Return [X, Y] of the center of cell containing provided text 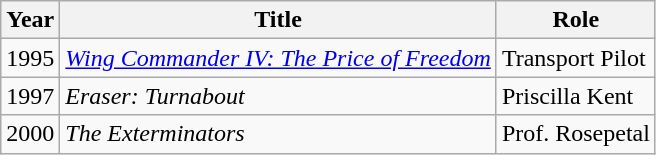
1997 [30, 96]
Prof. Rosepetal [576, 134]
Priscilla Kent [576, 96]
2000 [30, 134]
1995 [30, 58]
Role [576, 20]
Transport Pilot [576, 58]
Year [30, 20]
The Exterminators [278, 134]
Title [278, 20]
Eraser: Turnabout [278, 96]
Wing Commander IV: The Price of Freedom [278, 58]
